Detect which cell encompasses the target text, then output its [x, y] center coordinate. 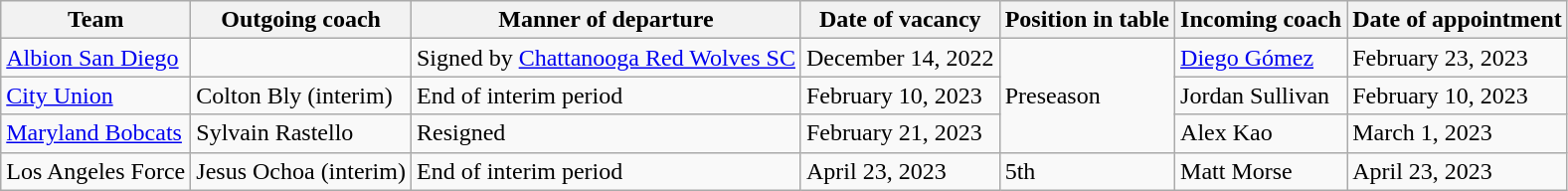
Maryland Bobcats [95, 133]
February 23, 2023 [1458, 58]
Diego Gómez [1261, 58]
March 1, 2023 [1458, 133]
Albion San Diego [95, 58]
Outgoing coach [301, 20]
February 21, 2023 [900, 133]
Team [95, 20]
Matt Morse [1261, 171]
Los Angeles Force [95, 171]
December 14, 2022 [900, 58]
Jordan Sullivan [1261, 95]
Signed by Chattanooga Red Wolves SC [606, 58]
Sylvain Rastello [301, 133]
Alex Kao [1261, 133]
Date of vacancy [900, 20]
Colton Bly (interim) [301, 95]
Date of appointment [1458, 20]
Manner of departure [606, 20]
Position in table [1087, 20]
Jesus Ochoa (interim) [301, 171]
5th [1087, 171]
Resigned [606, 133]
Preseason [1087, 95]
Incoming coach [1261, 20]
City Union [95, 95]
